Provide the (X, Y) coordinate of the cell's center where the given text is located.  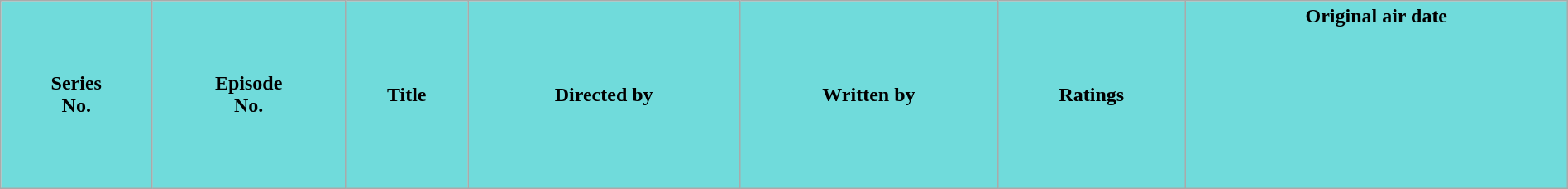
Ratings (1092, 94)
SeriesNo. (76, 94)
Written by (868, 94)
EpisodeNo. (249, 94)
Original air date (1376, 94)
Title (407, 94)
Directed by (604, 94)
